From the cell containing the given text, extract its center point as (X, Y) coordinate. 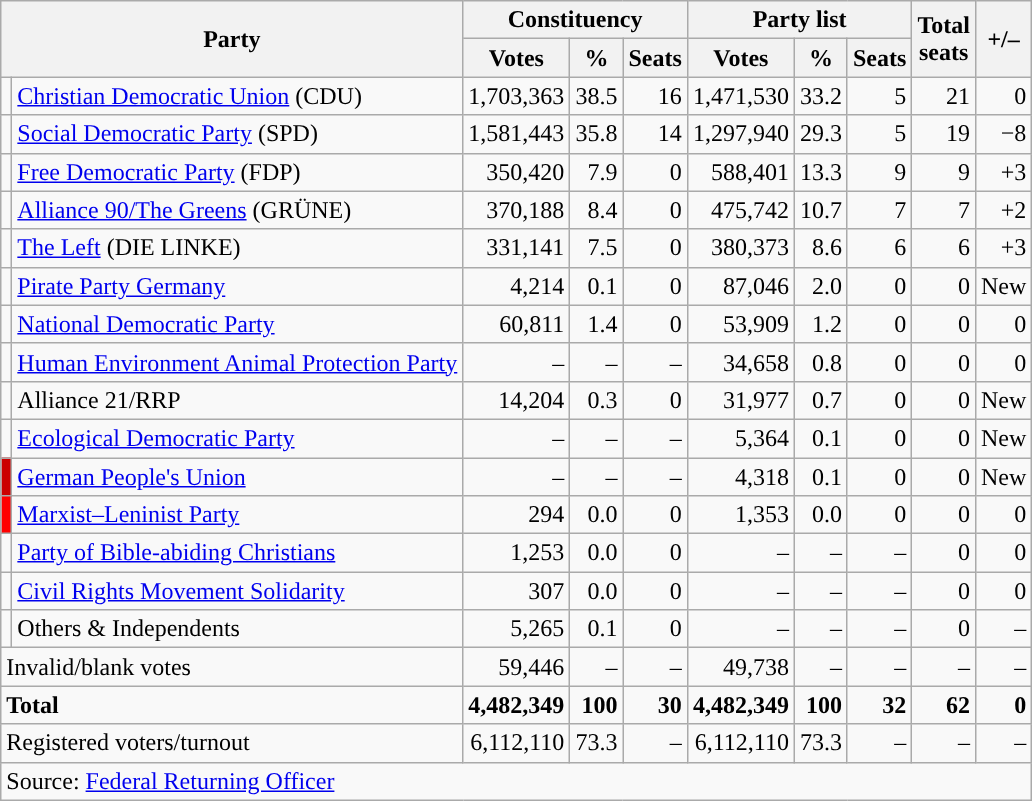
Ecological Democratic Party (238, 438)
Others & Independents (238, 629)
59,446 (516, 667)
370,188 (516, 210)
+2 (1003, 210)
The Left (DIE LINKE) (238, 248)
49,738 (740, 667)
Total (232, 705)
14 (655, 134)
5,265 (516, 629)
33.2 (820, 96)
34,658 (740, 362)
Party of Bible-abiding Christians (238, 553)
Invalid/blank votes (232, 667)
1,253 (516, 553)
Pirate Party Germany (238, 286)
Free Democratic Party (FDP) (238, 172)
5,364 (740, 438)
8.4 (596, 210)
331,141 (516, 248)
Social Democratic Party (SPD) (238, 134)
Totalseats (944, 39)
1,297,940 (740, 134)
0.8 (820, 362)
10.7 (820, 210)
1,353 (740, 515)
380,373 (740, 248)
588,401 (740, 172)
Christian Democratic Union (CDU) (238, 96)
29.3 (820, 134)
19 (944, 134)
13.3 (820, 172)
1.2 (820, 324)
294 (516, 515)
1,471,530 (740, 96)
21 (944, 96)
Civil Rights Movement Solidarity (238, 591)
307 (516, 591)
2.0 (820, 286)
Marxist–Leninist Party (238, 515)
Alliance 90/The Greens (GRÜNE) (238, 210)
62 (944, 705)
+/– (1003, 39)
53,909 (740, 324)
7.5 (596, 248)
0.3 (596, 400)
4,214 (516, 286)
30 (655, 705)
16 (655, 96)
Alliance 21/RRP (238, 400)
Registered voters/turnout (232, 743)
87,046 (740, 286)
National Democratic Party (238, 324)
32 (879, 705)
1.4 (596, 324)
14,204 (516, 400)
350,420 (516, 172)
60,811 (516, 324)
35.8 (596, 134)
1,581,443 (516, 134)
7.9 (596, 172)
1,703,363 (516, 96)
31,977 (740, 400)
Party (232, 39)
Constituency (576, 20)
0.7 (820, 400)
Human Environment Animal Protection Party (238, 362)
38.5 (596, 96)
8.6 (820, 248)
4,318 (740, 477)
−8 (1003, 134)
475,742 (740, 210)
Source: Federal Returning Officer (516, 781)
German People's Union (238, 477)
Party list (800, 20)
